Identify which cell holds the provided text, then report its (X, Y) central coordinate. 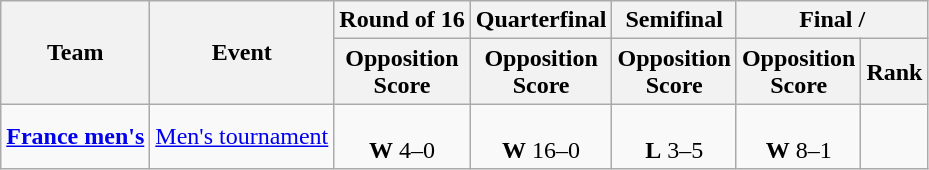
Team (76, 52)
W 8–1 (798, 136)
Semifinal (674, 20)
Quarterfinal (541, 20)
Round of 16 (402, 20)
W 16–0 (541, 136)
France men's (76, 136)
Event (242, 52)
W 4–0 (402, 136)
Rank (894, 72)
Men's tournament (242, 136)
L 3–5 (674, 136)
Final / (832, 20)
